For the text-containing cell, return its midpoint in (X, Y) coordinate format. 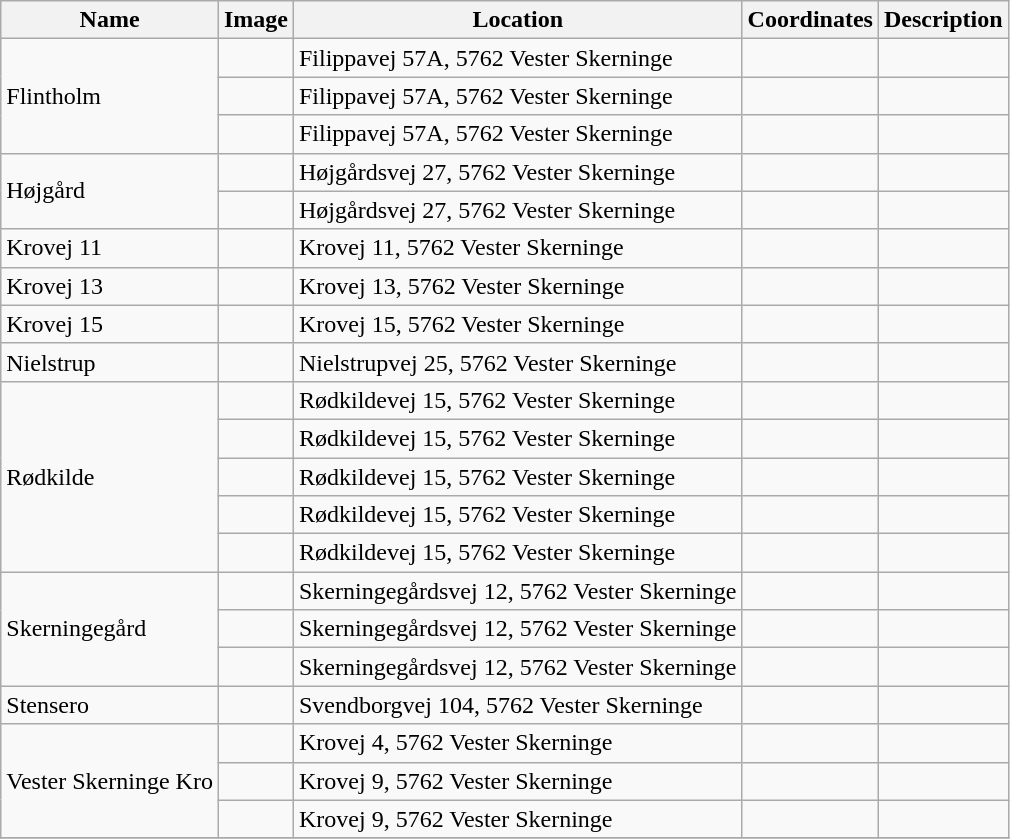
Krovej 11 (110, 248)
Krovej 13, 5762 Vester Skerninge (518, 286)
Krovej 15 (110, 324)
Image (256, 20)
Coordinates (810, 20)
Krovej 13 (110, 286)
Vester Skerninge Kro (110, 781)
Name (110, 20)
Flintholm (110, 96)
Nielstrup (110, 362)
Stensero (110, 705)
Description (943, 20)
Nielstrupvej 25, 5762 Vester Skerninge (518, 362)
Højgård (110, 191)
Skerningegård (110, 629)
Location (518, 20)
Krovej 15, 5762 Vester Skerninge (518, 324)
Rødkilde (110, 476)
Krovej 11, 5762 Vester Skerninge (518, 248)
Krovej 4, 5762 Vester Skerninge (518, 743)
Svendborgvej 104, 5762 Vester Skerninge (518, 705)
